Capture the cell that displays the provided text and extract its (X, Y) central coordinate. 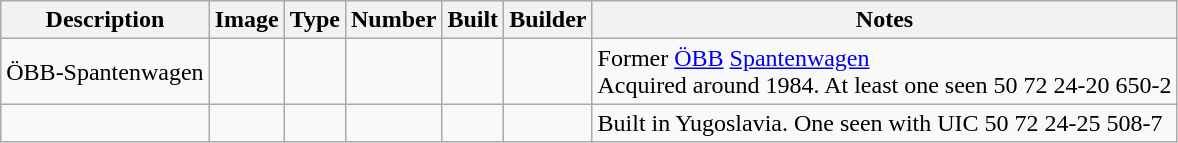
Description (105, 20)
Type (314, 20)
Built in Yugoslavia. One seen with UIC 50 72 24-25 508-7 (884, 123)
Former ÖBB SpantenwagenAcquired around 1984. At least one seen 50 72 24-20 650-2 (884, 72)
Number (393, 20)
Builder (548, 20)
Notes (884, 20)
ÖBB-Spantenwagen (105, 72)
Image (246, 20)
Built (473, 20)
